Return (X, Y) of the center of cell containing provided text 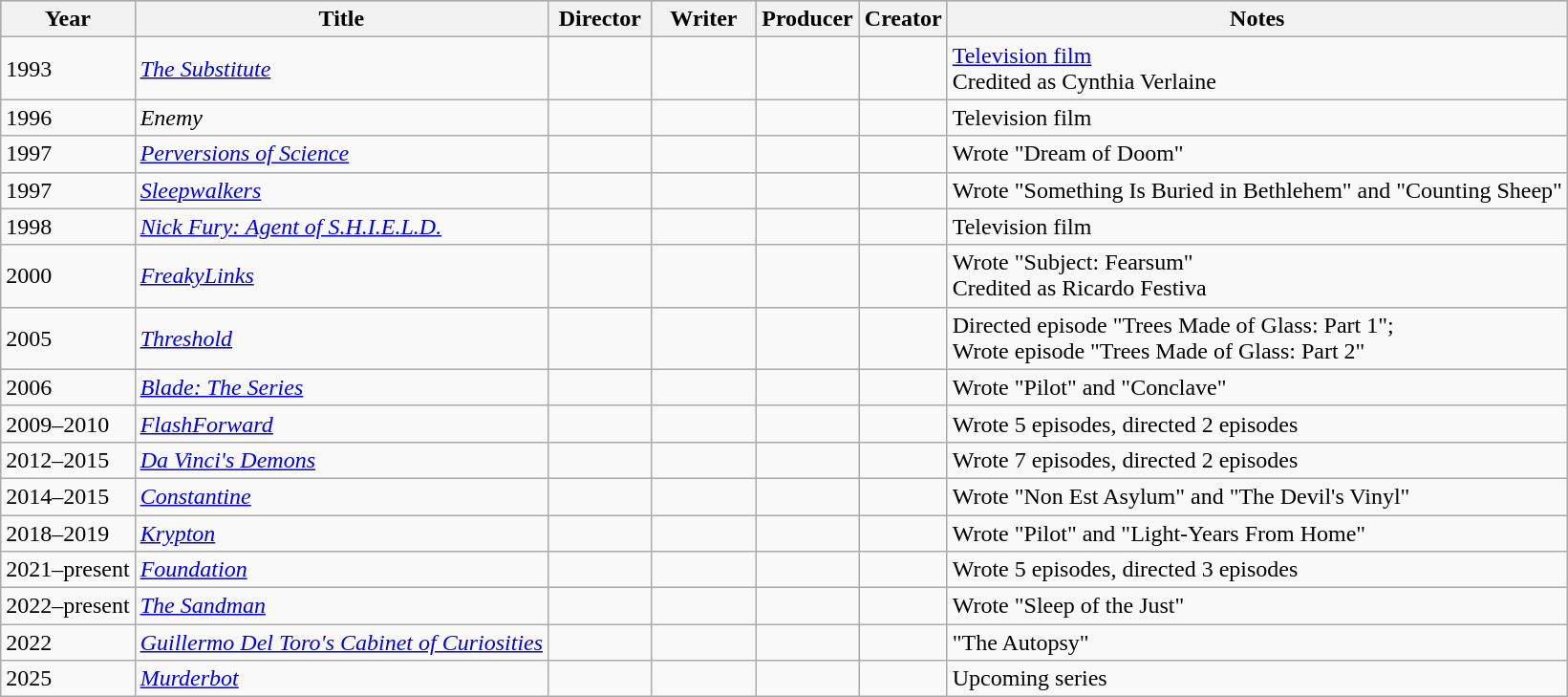
Wrote "Pilot" and "Conclave" (1257, 387)
Directed episode "Trees Made of Glass: Part 1";Wrote episode "Trees Made of Glass: Part 2" (1257, 338)
Enemy (341, 118)
2012–2015 (68, 460)
Guillermo Del Toro's Cabinet of Curiosities (341, 643)
Foundation (341, 570)
The Substitute (341, 69)
Wrote 7 episodes, directed 2 episodes (1257, 460)
Da Vinci's Demons (341, 460)
Krypton (341, 533)
Threshold (341, 338)
Wrote "Non Est Asylum" and "The Devil's Vinyl" (1257, 496)
2000 (68, 275)
Television filmCredited as Cynthia Verlaine (1257, 69)
1998 (68, 227)
Perversions of Science (341, 154)
FreakyLinks (341, 275)
2009–2010 (68, 424)
Wrote "Sleep of the Just" (1257, 606)
2022 (68, 643)
The Sandman (341, 606)
Sleepwalkers (341, 190)
2006 (68, 387)
1996 (68, 118)
2018–2019 (68, 533)
Notes (1257, 19)
Title (341, 19)
Blade: The Series (341, 387)
Wrote "Dream of Doom" (1257, 154)
"The Autopsy" (1257, 643)
2005 (68, 338)
Wrote "Pilot" and "Light-Years From Home" (1257, 533)
2014–2015 (68, 496)
Wrote 5 episodes, directed 2 episodes (1257, 424)
Year (68, 19)
2022–present (68, 606)
FlashForward (341, 424)
Upcoming series (1257, 679)
Wrote 5 episodes, directed 3 episodes (1257, 570)
Creator (903, 19)
Wrote "Something Is Buried in Bethlehem" and "Counting Sheep" (1257, 190)
Constantine (341, 496)
Wrote "Subject: Fearsum"Credited as Ricardo Festiva (1257, 275)
Nick Fury: Agent of S.H.I.E.L.D. (341, 227)
2025 (68, 679)
Director (600, 19)
Writer (703, 19)
2021–present (68, 570)
Murderbot (341, 679)
Producer (808, 19)
1993 (68, 69)
